Return the (x, y) coordinate for the center point of the cell that contains the specified text.  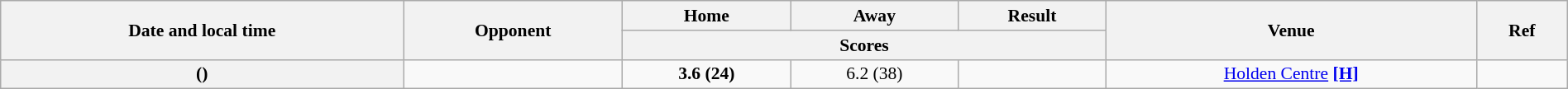
Home (706, 16)
() (202, 74)
Date and local time (202, 30)
Scores (864, 45)
3.6 (24) (706, 74)
Away (875, 16)
Result (1032, 16)
6.2 (38) (875, 74)
Opponent (513, 30)
Venue (1291, 30)
Ref (1522, 30)
Holden Centre [H] (1291, 74)
